Pinpoint the cell where the given text exists, returning its (x, y) midpoint coordinate. 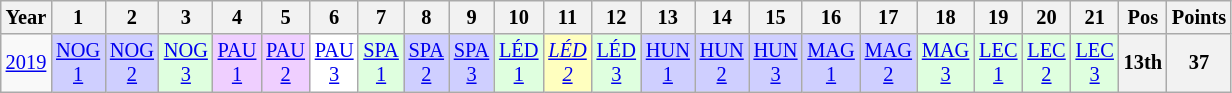
PAU1 (238, 63)
18 (946, 17)
10 (518, 17)
MAG2 (888, 63)
HUN1 (668, 63)
HUN3 (776, 63)
SPA3 (472, 63)
4 (238, 17)
20 (1046, 17)
LÉD2 (567, 63)
MAG3 (946, 63)
SPA1 (380, 63)
6 (334, 17)
16 (830, 17)
11 (567, 17)
1 (78, 17)
MAG1 (830, 63)
NOG3 (186, 63)
12 (616, 17)
PAU2 (286, 63)
19 (998, 17)
NOG2 (132, 63)
3 (186, 17)
LEC2 (1046, 63)
17 (888, 17)
8 (426, 17)
2019 (26, 63)
Pos (1143, 17)
37 (1199, 63)
SPA2 (426, 63)
LÉD3 (616, 63)
5 (286, 17)
Year (26, 17)
2 (132, 17)
NOG1 (78, 63)
21 (1095, 17)
7 (380, 17)
13th (1143, 63)
LEC1 (998, 63)
HUN2 (722, 63)
13 (668, 17)
LEC3 (1095, 63)
Points (1199, 17)
15 (776, 17)
9 (472, 17)
14 (722, 17)
LÉD1 (518, 63)
PAU3 (334, 63)
